From the cell containing the given text, extract its center point as [X, Y] coordinate. 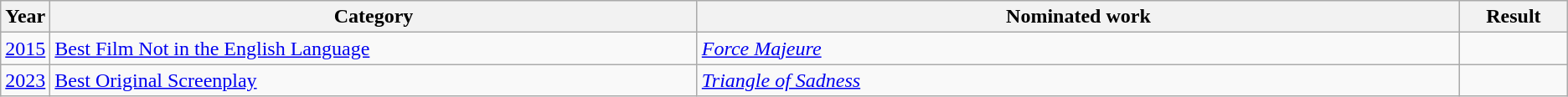
Category [374, 17]
Nominated work [1078, 17]
Best Film Not in the English Language [374, 48]
Result [1514, 17]
2023 [25, 80]
Triangle of Sadness [1078, 80]
2015 [25, 48]
Year [25, 17]
Force Majeure [1078, 48]
Best Original Screenplay [374, 80]
